Find where the given text appears and provide that cell's center as (X, Y) coordinate. 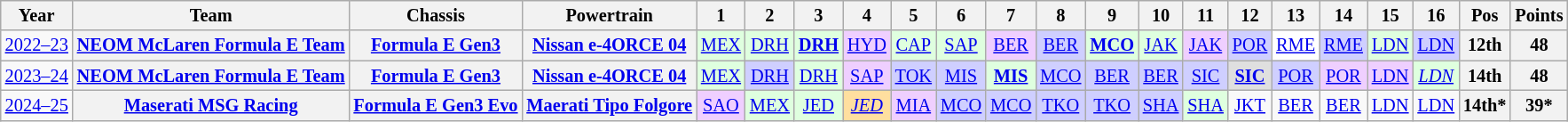
TOK (914, 76)
HYD (867, 45)
MIA (914, 105)
3 (818, 15)
SAO (721, 105)
6 (961, 15)
7 (1011, 15)
2 (770, 15)
39* (1539, 105)
Pos (1485, 15)
14 (1343, 15)
16 (1436, 15)
12 (1249, 15)
9 (1112, 15)
8 (1060, 15)
12th (1485, 45)
5 (914, 15)
CAP (914, 45)
10 (1161, 15)
14th (1485, 76)
JKT (1249, 105)
2022–23 (37, 45)
4 (867, 15)
Maserati MSG Racing (211, 105)
Powertrain (609, 15)
Chassis (437, 15)
2024–25 (37, 105)
Maerati Tipo Folgore (609, 105)
14th* (1485, 105)
Formula E Gen3 Evo (437, 105)
Year (37, 15)
Points (1539, 15)
11 (1205, 15)
15 (1391, 15)
2023–24 (37, 76)
13 (1296, 15)
1 (721, 15)
Team (211, 15)
